Detect which cell encompasses the target text, then output its [x, y] center coordinate. 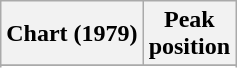
Peakposition [189, 34]
Chart (1979) [72, 34]
